Search for the cell housing the specified text and yield its (x, y) center coordinate. 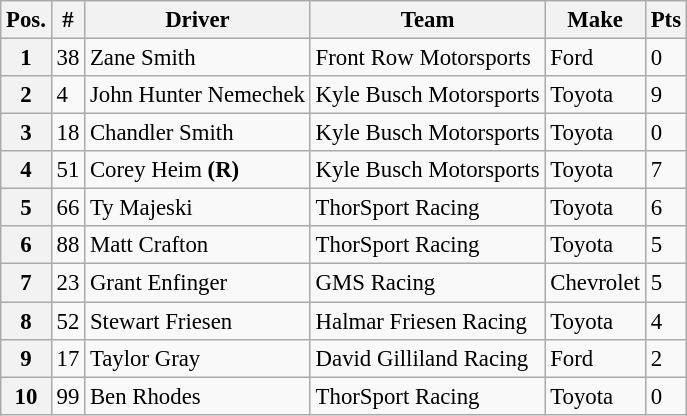
Front Row Motorsports (428, 58)
52 (68, 321)
8 (26, 321)
Corey Heim (R) (198, 170)
88 (68, 245)
David Gilliland Racing (428, 358)
Grant Enfinger (198, 283)
# (68, 20)
38 (68, 58)
Stewart Friesen (198, 321)
1 (26, 58)
10 (26, 396)
23 (68, 283)
Halmar Friesen Racing (428, 321)
Pts (666, 20)
Taylor Gray (198, 358)
66 (68, 208)
Driver (198, 20)
Chevrolet (595, 283)
Chandler Smith (198, 133)
17 (68, 358)
Ben Rhodes (198, 396)
Zane Smith (198, 58)
Team (428, 20)
GMS Racing (428, 283)
Ty Majeski (198, 208)
99 (68, 396)
18 (68, 133)
Make (595, 20)
Pos. (26, 20)
John Hunter Nemechek (198, 95)
Matt Crafton (198, 245)
51 (68, 170)
3 (26, 133)
